Return the [x, y] coordinate for the center point of the cell that contains the specified text.  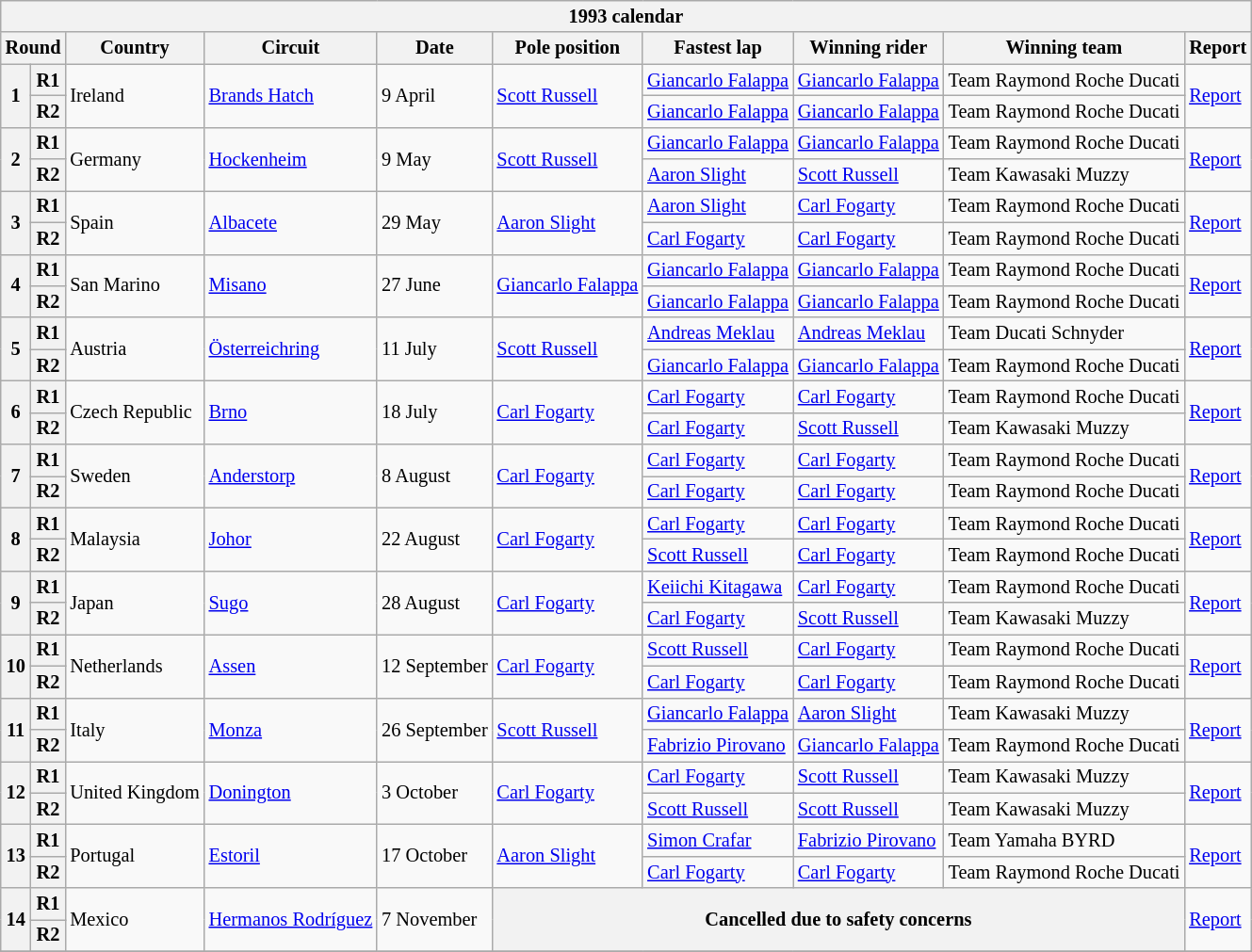
5 [16, 348]
14 [16, 919]
Brno [291, 412]
26 September [434, 729]
Team Ducati Schnyder [1065, 333]
10 [16, 665]
Portugal [134, 855]
9 [16, 603]
Sweden [134, 476]
Fastest lap [718, 48]
29 May [434, 222]
Johor [291, 539]
3 [16, 222]
Anderstorp [291, 476]
Country [134, 48]
1 [16, 96]
Circuit [291, 48]
Cancelled due to safety concerns [838, 919]
7 November [434, 919]
4 [16, 286]
12 September [434, 665]
Czech Republic [134, 412]
1993 calendar [626, 16]
Pole position [568, 48]
Donington [291, 793]
28 August [434, 603]
San Marino [134, 286]
27 June [434, 286]
9 April [434, 96]
Round [34, 48]
11 [16, 729]
22 August [434, 539]
12 [16, 793]
Assen [291, 665]
Winning rider [869, 48]
8 [16, 539]
Italy [134, 729]
Japan [134, 603]
Date [434, 48]
6 [16, 412]
Albacete [291, 222]
8 August [434, 476]
Simon Crafar [718, 840]
Team Yamaha BYRD [1065, 840]
Keiichi Kitagawa [718, 587]
Malaysia [134, 539]
Estoril [291, 855]
Hermanos Rodríguez [291, 919]
Sugo [291, 603]
Hockenheim [291, 158]
Spain [134, 222]
Netherlands [134, 665]
United Kingdom [134, 793]
Winning team [1065, 48]
11 July [434, 348]
Mexico [134, 919]
7 [16, 476]
17 October [434, 855]
Brands Hatch [291, 96]
Misano [291, 286]
Österreichring [291, 348]
2 [16, 158]
3 October [434, 793]
Ireland [134, 96]
Germany [134, 158]
Monza [291, 729]
9 May [434, 158]
Austria [134, 348]
18 July [434, 412]
13 [16, 855]
